Provide the (x, y) coordinate of the cell's center where the given text is located.  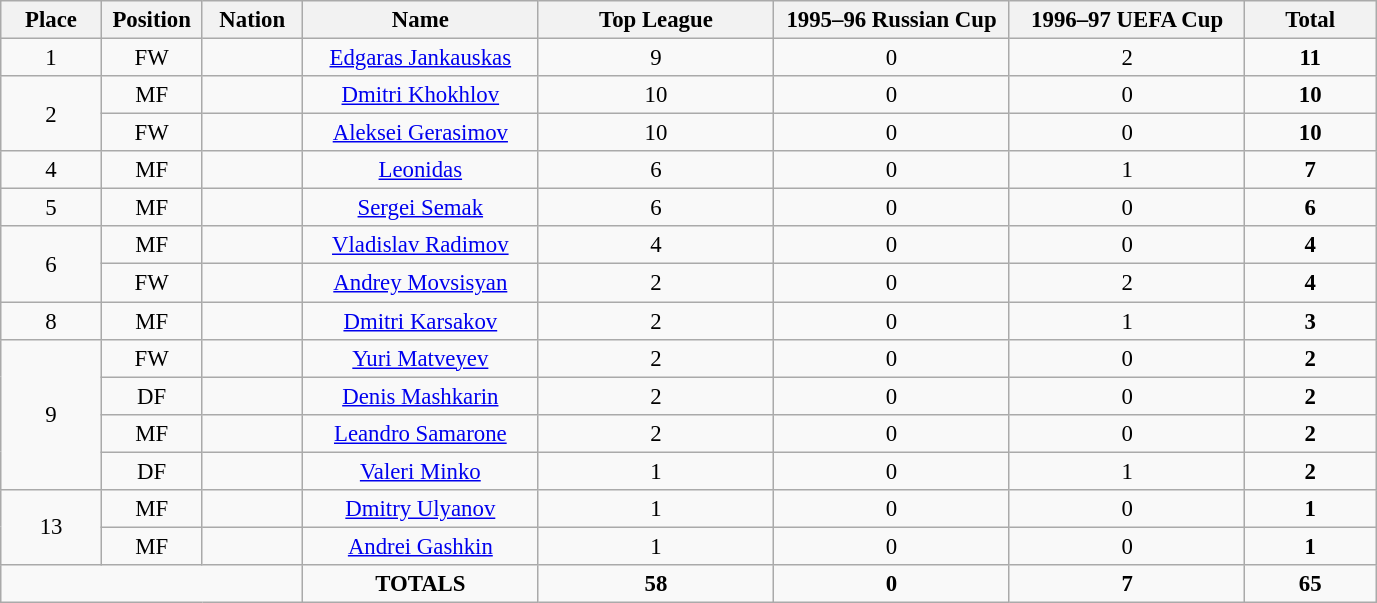
11 (1310, 58)
Dmitri Khokhlov (421, 95)
Sergei Semak (421, 208)
1996–97 UEFA Cup (1127, 20)
Leandro Samarone (421, 433)
TOTALS (421, 584)
Position (152, 20)
Place (52, 20)
Andrey Movsisyan (421, 283)
Top League (656, 20)
3 (1310, 321)
Denis Mashkarin (421, 396)
13 (52, 528)
65 (1310, 584)
Yuri Matveyev (421, 358)
58 (656, 584)
Leonidas (421, 170)
5 (52, 208)
Total (1310, 20)
Aleksei Gerasimov (421, 133)
Nation (252, 20)
Dmitry Ulyanov (421, 509)
Dmitri Karsakov (421, 321)
1995–96 Russian Cup (892, 20)
Valeri Minko (421, 471)
Edgaras Jankauskas (421, 58)
Vladislav Radimov (421, 245)
8 (52, 321)
Name (421, 20)
Andrei Gashkin (421, 546)
